Identify which cell holds the provided text, then report its (X, Y) central coordinate. 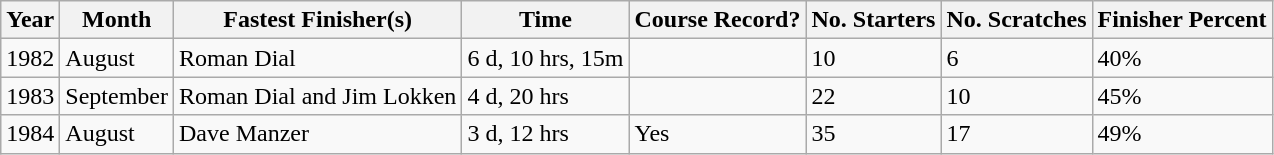
Time (546, 20)
September (117, 96)
No. Scratches (1016, 20)
45% (1182, 96)
3 d, 12 hrs (546, 134)
Finisher Percent (1182, 20)
Roman Dial (318, 58)
49% (1182, 134)
1982 (30, 58)
6 (1016, 58)
Course Record? (718, 20)
Month (117, 20)
No. Starters (874, 20)
6 d, 10 hrs, 15m (546, 58)
Year (30, 20)
Fastest Finisher(s) (318, 20)
Roman Dial and Jim Lokken (318, 96)
17 (1016, 134)
40% (1182, 58)
Yes (718, 134)
22 (874, 96)
1983 (30, 96)
35 (874, 134)
1984 (30, 134)
Dave Manzer (318, 134)
4 d, 20 hrs (546, 96)
